Return [x, y] of the center of cell containing provided text 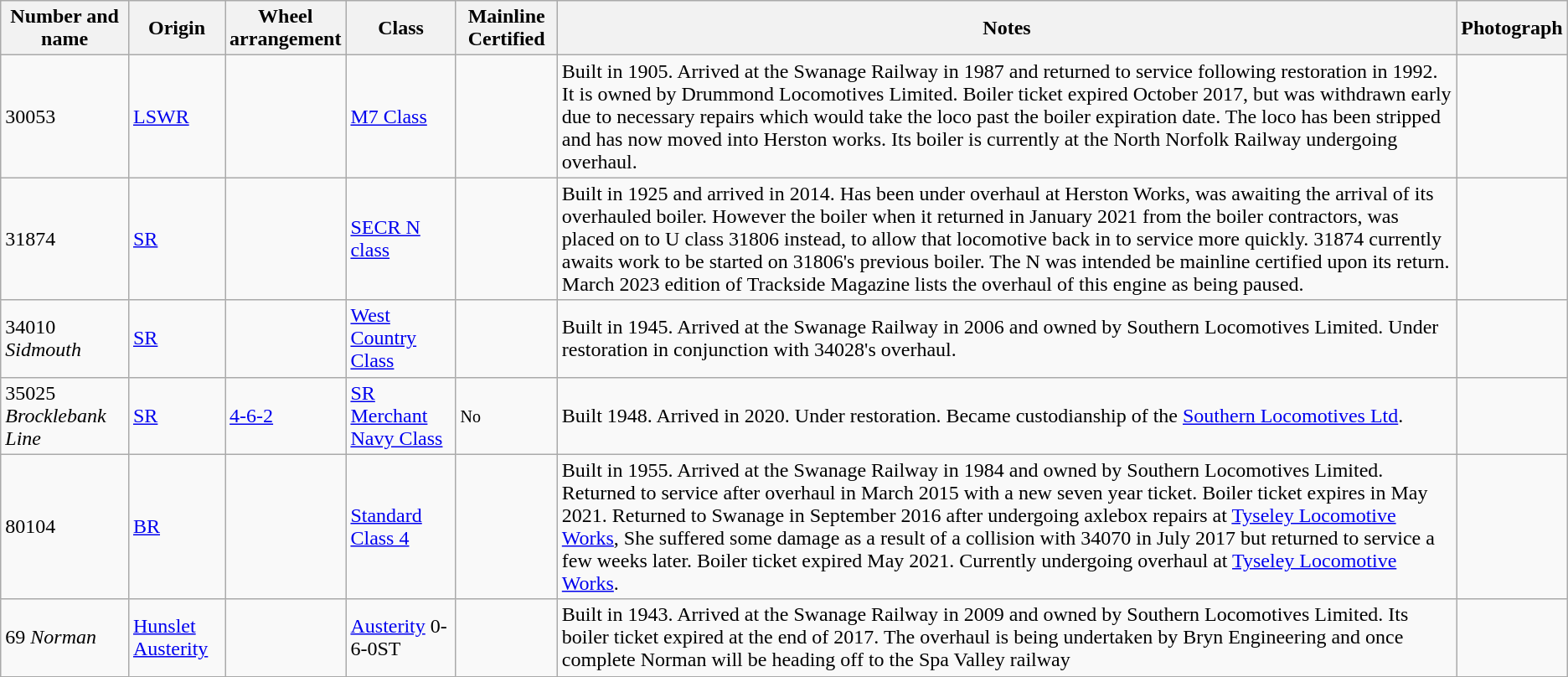
80104 [65, 526]
Photograph [1512, 28]
Mainline Certified [506, 28]
Origin [176, 28]
4-6-2 [286, 416]
Notes [1007, 28]
35025 Brocklebank Line [65, 416]
34010 Sidmouth [65, 338]
69 Norman [65, 638]
Standard Class 4 [400, 526]
Class [400, 28]
31874 [65, 239]
LSWR [176, 116]
M7 Class [400, 116]
Built 1948. Arrived in 2020. Under restoration. Became custodianship of the Southern Locomotives Ltd. [1007, 416]
SECR N class [400, 239]
30053 [65, 116]
Wheelarrangement [286, 28]
BR [176, 526]
No [506, 416]
Number and name [65, 28]
Hunslet Austerity [176, 638]
SR Merchant Navy Class [400, 416]
Austerity 0-6-0ST [400, 638]
West Country Class [400, 338]
